Determine the (x, y) coordinate at the center of the cell enclosing the given text.  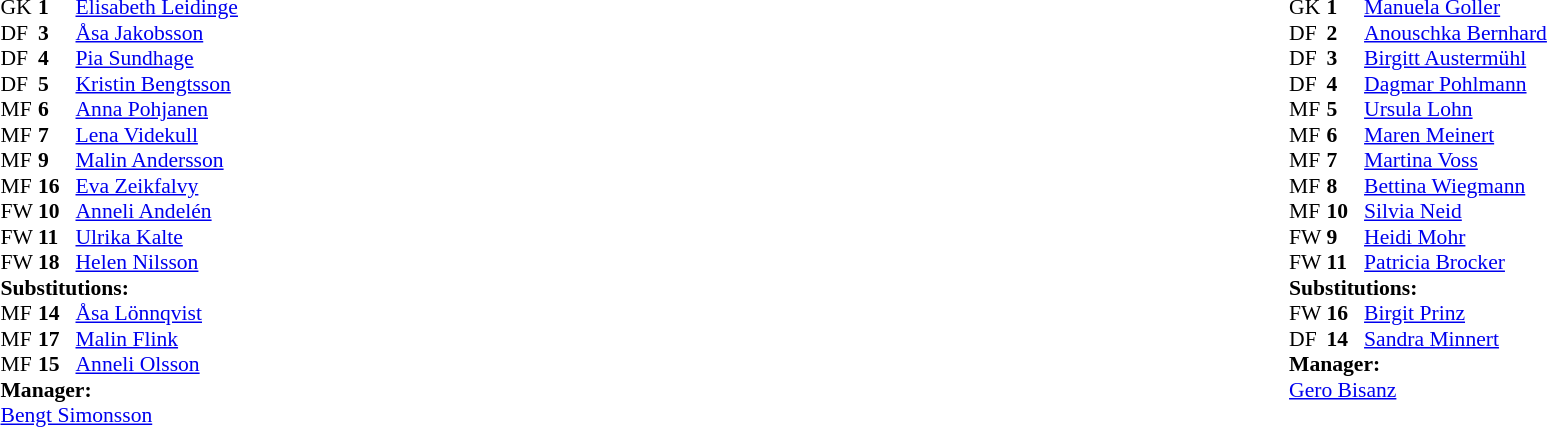
8 (1346, 186)
Silvia Neid (1456, 211)
2 (1346, 33)
Maren Meinert (1456, 135)
Malin Flink (157, 339)
Pia Sundhage (157, 59)
Åsa Lönnqvist (157, 313)
Eva Zeikfalvy (157, 186)
15 (57, 365)
Lena Videkull (157, 135)
Helen Nilsson (157, 263)
18 (57, 263)
17 (57, 339)
Dagmar Pohlmann (1456, 84)
Gero Bisanz (1418, 390)
Anna Pohjanen (157, 109)
Birgitt Austermühl (1456, 59)
Patricia Brocker (1456, 263)
Martina Voss (1456, 161)
Kristin Bengtsson (157, 84)
Heidi Mohr (1456, 237)
Bettina Wiegmann (1456, 186)
Ursula Lohn (1456, 109)
Anneli Olsson (157, 365)
Sandra Minnert (1456, 339)
Åsa Jakobsson (157, 33)
Malin Andersson (157, 161)
Anneli Andelén (157, 211)
Anouschka Bernhard (1456, 33)
Ulrika Kalte (157, 237)
Birgit Prinz (1456, 313)
